Identify which cell holds the provided text, then report its [x, y] central coordinate. 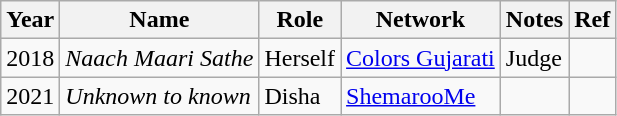
Year [30, 20]
2021 [30, 96]
Colors Gujarati [421, 58]
Disha [300, 96]
ShemarooMe [421, 96]
Name [160, 20]
Notes [534, 20]
Judge [534, 58]
Ref [592, 20]
Network [421, 20]
Role [300, 20]
2018 [30, 58]
Herself [300, 58]
Unknown to known [160, 96]
Naach Maari Sathe [160, 58]
